Return (X, Y) of the center of cell containing provided text 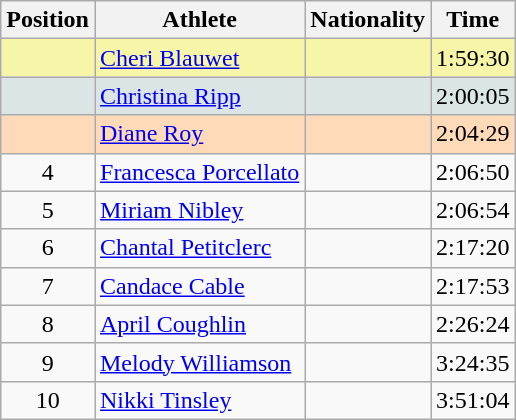
4 (48, 172)
Diane Roy (199, 134)
Francesca Porcellato (199, 172)
Christina Ripp (199, 96)
8 (48, 324)
2:17:53 (473, 286)
3:51:04 (473, 400)
Nationality (368, 20)
1:59:30 (473, 58)
2:26:24 (473, 324)
9 (48, 362)
Melody Williamson (199, 362)
2:00:05 (473, 96)
Position (48, 20)
7 (48, 286)
Time (473, 20)
Chantal Petitclerc (199, 248)
3:24:35 (473, 362)
6 (48, 248)
Candace Cable (199, 286)
Cheri Blauwet (199, 58)
2:06:50 (473, 172)
2:04:29 (473, 134)
10 (48, 400)
2:17:20 (473, 248)
Nikki Tinsley (199, 400)
April Coughlin (199, 324)
5 (48, 210)
2:06:54 (473, 210)
Miriam Nibley (199, 210)
Athlete (199, 20)
